Output the [X, Y] coordinate of the center of the cell containing the given text.  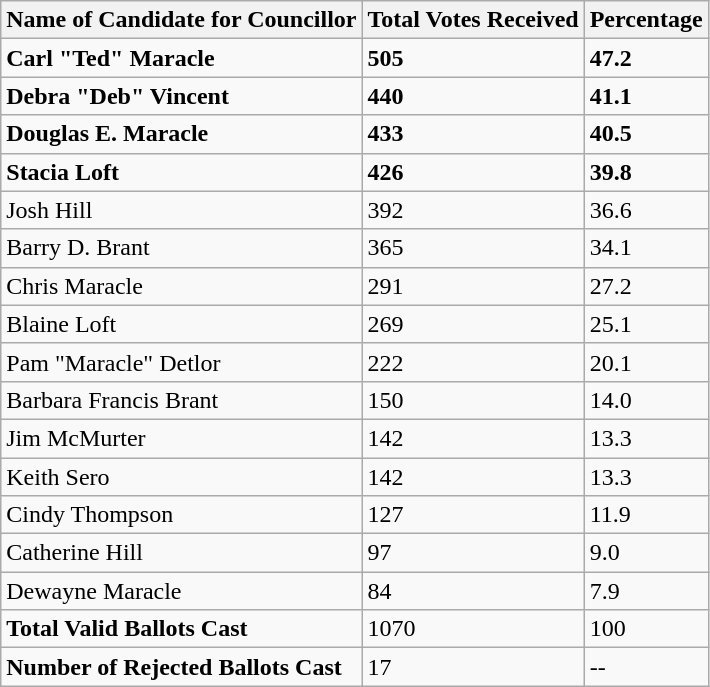
7.9 [646, 591]
Name of Candidate for Councillor [182, 20]
Catherine Hill [182, 553]
100 [646, 629]
Keith Sero [182, 477]
25.1 [646, 324]
-- [646, 667]
Chris Maracle [182, 286]
269 [473, 324]
392 [473, 210]
40.5 [646, 134]
Jim McMurter [182, 438]
Pam "Maracle" Detlor [182, 362]
Percentage [646, 20]
Barry D. Brant [182, 248]
Number of Rejected Ballots Cast [182, 667]
Dewayne Maracle [182, 591]
127 [473, 515]
Total Valid Ballots Cast [182, 629]
9.0 [646, 553]
433 [473, 134]
84 [473, 591]
440 [473, 96]
47.2 [646, 58]
222 [473, 362]
365 [473, 248]
Josh Hill [182, 210]
Carl "Ted" Maracle [182, 58]
27.2 [646, 286]
150 [473, 400]
Douglas E. Maracle [182, 134]
14.0 [646, 400]
505 [473, 58]
426 [473, 172]
36.6 [646, 210]
1070 [473, 629]
Barbara Francis Brant [182, 400]
17 [473, 667]
11.9 [646, 515]
Stacia Loft [182, 172]
39.8 [646, 172]
291 [473, 286]
Total Votes Received [473, 20]
41.1 [646, 96]
Debra "Deb" Vincent [182, 96]
34.1 [646, 248]
Blaine Loft [182, 324]
20.1 [646, 362]
Cindy Thompson [182, 515]
97 [473, 553]
